Extract the [x, y] coordinate from the center of the cell holding the provided text.  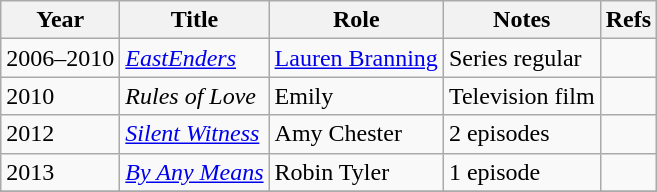
2 episodes [522, 134]
Lauren Branning [356, 58]
Title [194, 20]
Refs [628, 20]
2010 [60, 96]
By Any Means [194, 172]
2013 [60, 172]
Rules of Love [194, 96]
Silent Witness [194, 134]
1 episode [522, 172]
Role [356, 20]
Emily [356, 96]
Amy Chester [356, 134]
Television film [522, 96]
2006–2010 [60, 58]
2012 [60, 134]
EastEnders [194, 58]
Notes [522, 20]
Robin Tyler [356, 172]
Year [60, 20]
Series regular [522, 58]
